From the cell containing the given text, extract its center point as (x, y) coordinate. 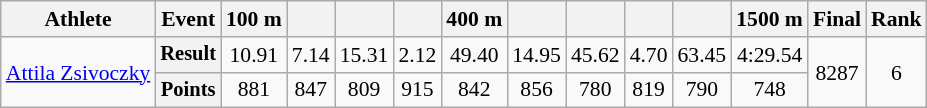
842 (474, 90)
Rank (896, 19)
809 (364, 90)
881 (254, 90)
748 (770, 90)
Final (837, 19)
2.12 (417, 55)
1500 m (770, 19)
63.45 (702, 55)
915 (417, 90)
15.31 (364, 55)
14.95 (536, 55)
400 m (474, 19)
8287 (837, 72)
4:29.54 (770, 55)
Points (188, 90)
6 (896, 72)
7.14 (311, 55)
847 (311, 90)
819 (649, 90)
4.70 (649, 55)
45.62 (596, 55)
10.91 (254, 55)
780 (596, 90)
Result (188, 55)
Event (188, 19)
856 (536, 90)
790 (702, 90)
Athlete (78, 19)
100 m (254, 19)
Attila Zsivoczky (78, 72)
49.40 (474, 55)
